Provide the [X, Y] coordinate of the cell's center where the given text is located.  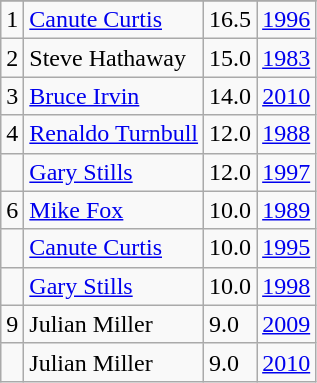
1989 [286, 210]
6 [12, 210]
14.0 [230, 96]
1 [12, 20]
Bruce Irvin [114, 96]
1988 [286, 134]
Renaldo Turnbull [114, 134]
3 [12, 96]
4 [12, 134]
Steve Hathaway [114, 58]
2009 [286, 324]
1995 [286, 248]
2 [12, 58]
9 [12, 324]
1997 [286, 172]
1996 [286, 20]
Mike Fox [114, 210]
16.5 [230, 20]
15.0 [230, 58]
1983 [286, 58]
1998 [286, 286]
